Locate the cell with the specified text and output its [X, Y] center coordinate. 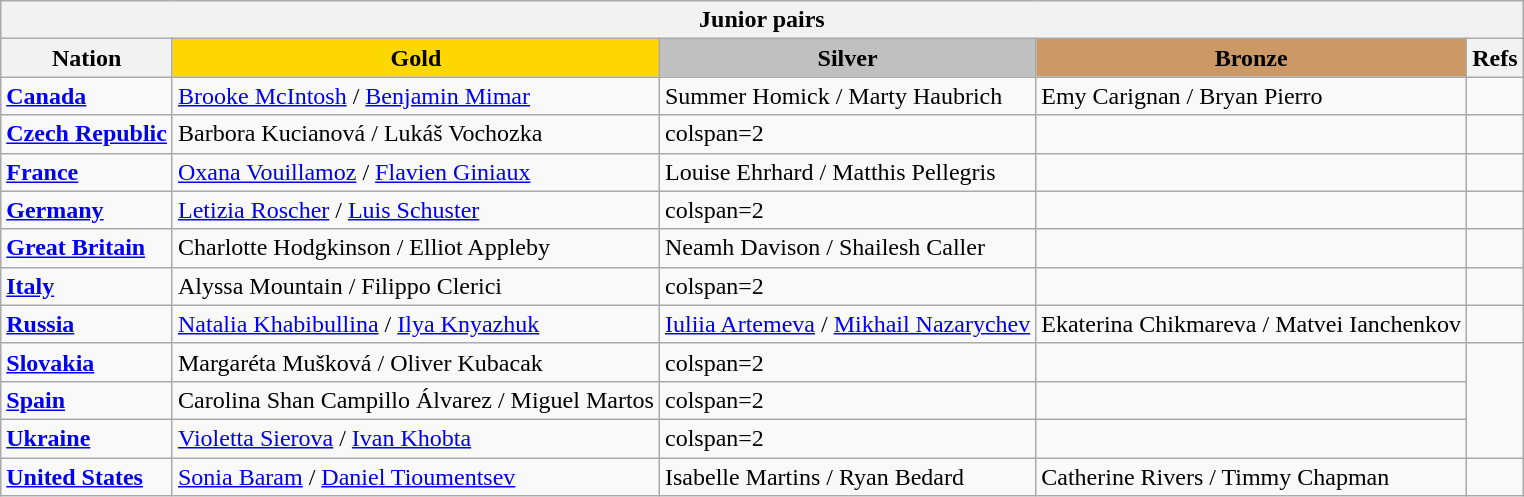
Canada [87, 96]
Louise Ehrhard / Matthis Pellegris [847, 172]
Margaréta Mušková / Oliver Kubacak [416, 362]
Bronze [1252, 58]
Slovakia [87, 362]
Iuliia Artemeva / Mikhail Nazarychev [847, 324]
Charlotte Hodgkinson / Elliot Appleby [416, 248]
Gold [416, 58]
Refs [1495, 58]
Carolina Shan Campillo Álvarez / Miguel Martos [416, 400]
Natalia Khabibullina / Ilya Knyazhuk [416, 324]
Czech Republic [87, 134]
Neamh Davison / Shailesh Caller [847, 248]
Isabelle Martins / Ryan Bedard [847, 477]
Catherine Rivers / Timmy Chapman [1252, 477]
Nation [87, 58]
Spain [87, 400]
Letizia Roscher / Luis Schuster [416, 210]
Junior pairs [762, 20]
Great Britain [87, 248]
Germany [87, 210]
Ukraine [87, 438]
Barbora Kucianová / Lukáš Vochozka [416, 134]
France [87, 172]
Russia [87, 324]
Sonia Baram / Daniel Tioumentsev [416, 477]
United States [87, 477]
Oxana Vouillamoz / Flavien Giniaux [416, 172]
Violetta Sierova / Ivan Khobta [416, 438]
Silver [847, 58]
Summer Homick / Marty Haubrich [847, 96]
Brooke McIntosh / Benjamin Mimar [416, 96]
Alyssa Mountain / Filippo Clerici [416, 286]
Ekaterina Chikmareva / Matvei Ianchenkov [1252, 324]
Italy [87, 286]
Emy Carignan / Bryan Pierro [1252, 96]
